Search for the cell housing the specified text and yield its [X, Y] center coordinate. 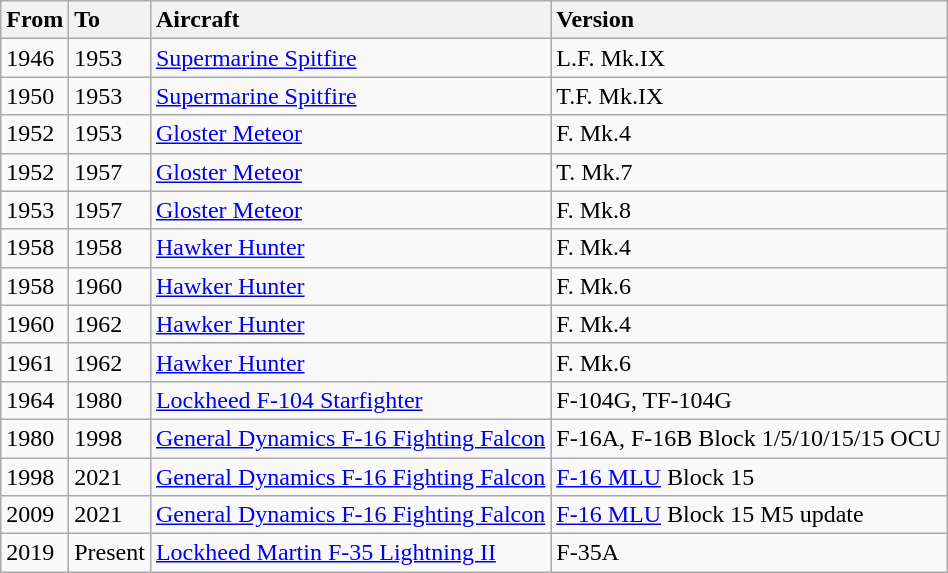
Lockheed Martin F-35 Lightning II [350, 553]
F-16 MLU Block 15 [749, 477]
Aircraft [350, 20]
F-16A, F-16B Block 1/5/10/15/15 OCU [749, 438]
Lockheed F-104 Starfighter [350, 400]
To [110, 20]
T. Mk.7 [749, 172]
1950 [35, 96]
1946 [35, 58]
2019 [35, 553]
Present [110, 553]
From [35, 20]
F-16 MLU Block 15 M5 update [749, 515]
Version [749, 20]
F. Mk.8 [749, 210]
2009 [35, 515]
F-35A [749, 553]
1961 [35, 362]
T.F. Mk.IX [749, 96]
1964 [35, 400]
F-104G, TF-104G [749, 400]
L.F. Mk.IX [749, 58]
